Search for the cell housing the specified text and yield its (X, Y) center coordinate. 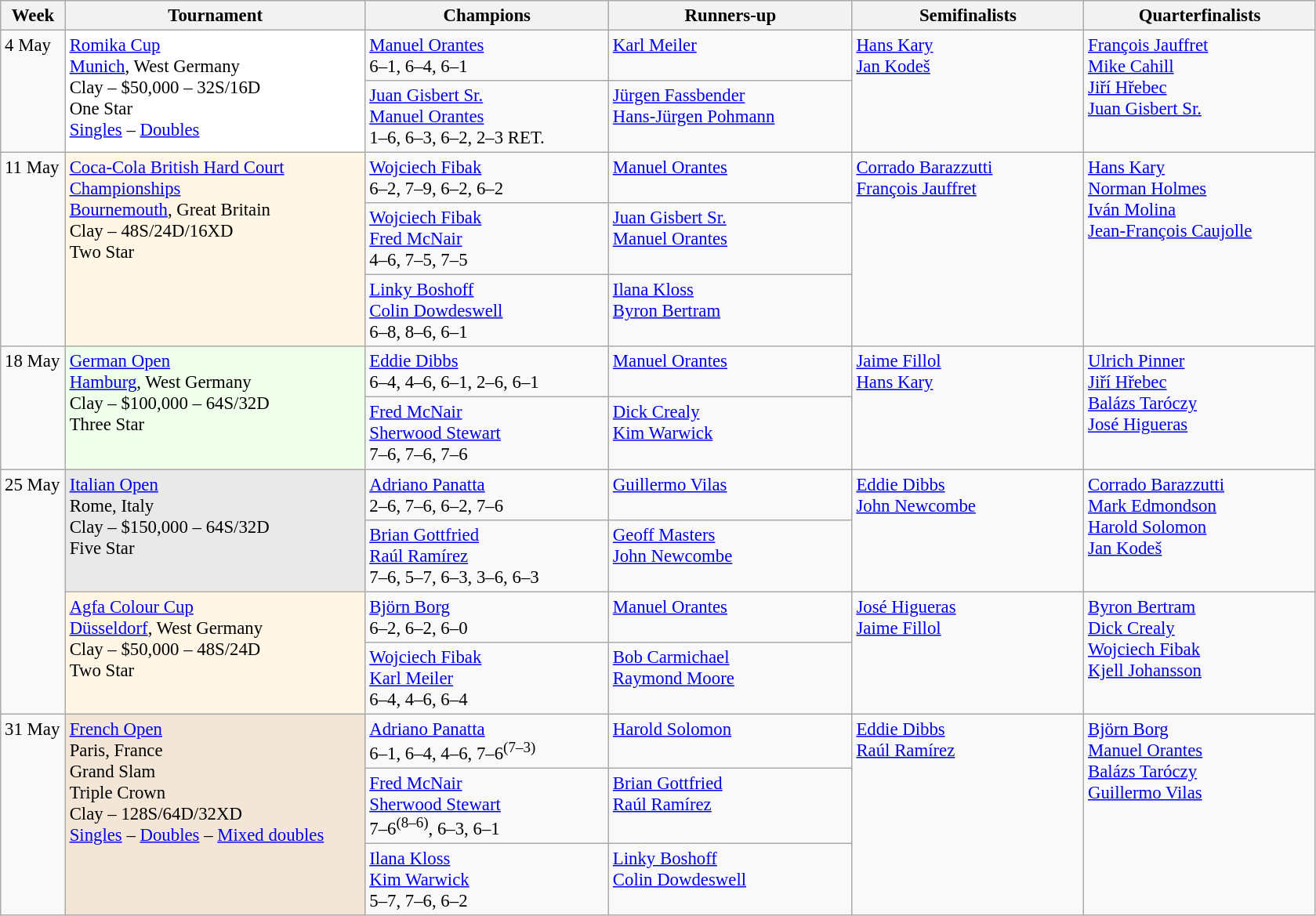
Eddie Dibbs Raúl Ramírez (968, 815)
Linky Boshoff Colin Dowdeswell (731, 879)
Fred McNair Sherwood Stewart 7–6(8–6), 6–3, 6–1 (488, 806)
Manuel Orantes 6–1, 6–4, 6–1 (488, 56)
Ilana Kloss Kim Warwick 5–7, 7–6, 6–2 (488, 879)
Semifinalists (968, 16)
François Jauffret Mike Cahill Jiří Hřebec Juan Gisbert Sr. (1200, 92)
18 May (33, 407)
Wojciech Fibak Fred McNair 4–6, 7–5, 7–5 (488, 239)
José Higueras Jaime Fillol (968, 653)
Ulrich Pinner Jiří Hřebec Balázs Taróczy José Higueras (1200, 407)
Byron Bertram Dick Crealy Wojciech Fibak Kjell Johansson (1200, 653)
Romika Cup Munich, West Germany Clay – $50,000 – 32S/16D One Star Singles – Doubles (215, 92)
Hans Kary Jan Kodeš (968, 92)
Harold Solomon (731, 741)
Karl Meiler (731, 56)
Adriano Panatta 6–1, 6–4, 4–6, 7–6(7–3) (488, 741)
Corrado Barazzutti François Jauffret (968, 250)
Agfa Colour Cup Düsseldorf, West Germany Clay – $50,000 – 48S/24D Two Star (215, 653)
Wojciech Fibak Karl Meiler 6–4, 4–6, 6–4 (488, 678)
Wojciech Fibak 6–2, 7–9, 6–2, 6–2 (488, 179)
Eddie Dibbs 6–4, 4–6, 6–1, 2–6, 6–1 (488, 371)
Juan Gisbert Sr. Manuel Orantes 1–6, 6–3, 6–2, 2–3 RET. (488, 117)
Brian Gottfried Raúl Ramírez (731, 806)
Jaime Fillol Hans Kary (968, 407)
Tournament (215, 16)
Italian Open Rome, Italy Clay – $150,000 – 64S/32D Five Star (215, 530)
Geoff Masters John Newcombe (731, 556)
25 May (33, 592)
Jürgen Fassbender Hans-Jürgen Pohmann (731, 117)
Juan Gisbert Sr. Manuel Orantes (731, 239)
Champions (488, 16)
Corrado Barazzutti Mark Edmondson Harold Solomon Jan Kodeš (1200, 530)
Bob Carmichael Raymond Moore (731, 678)
Björn Borg 6–2, 6–2, 6–0 (488, 617)
Guillermo Vilas (731, 495)
Linky Boshoff Colin Dowdeswell 6–8, 8–6, 6–1 (488, 311)
Fred McNair Sherwood Stewart 7–6, 7–6, 7–6 (488, 433)
Hans Kary Norman Holmes Iván Molina Jean-François Caujolle (1200, 250)
Dick Crealy Kim Warwick (731, 433)
German Open Hamburg, West Germany Clay – $100,000 – 64S/32D Three Star (215, 407)
Adriano Panatta 2–6, 7–6, 6–2, 7–6 (488, 495)
Quarterfinalists (1200, 16)
11 May (33, 250)
Björn Borg Manuel Orantes Balázs Taróczy Guillermo Vilas (1200, 815)
4 May (33, 92)
Eddie Dibbs John Newcombe (968, 530)
Runners-up (731, 16)
Week (33, 16)
French Open Paris, France Grand Slam Triple Crown Clay – 128S/64D/32XD Singles – Doubles – Mixed doubles (215, 815)
31 May (33, 815)
Coca-Cola British Hard Court Championships Bournemouth, Great Britain Clay – 48S/24D/16XD Two Star (215, 250)
Brian Gottfried Raúl Ramírez 7–6, 5–7, 6–3, 3–6, 6–3 (488, 556)
Ilana Kloss Byron Bertram (731, 311)
